Capture the cell that displays the provided text and extract its (X, Y) central coordinate. 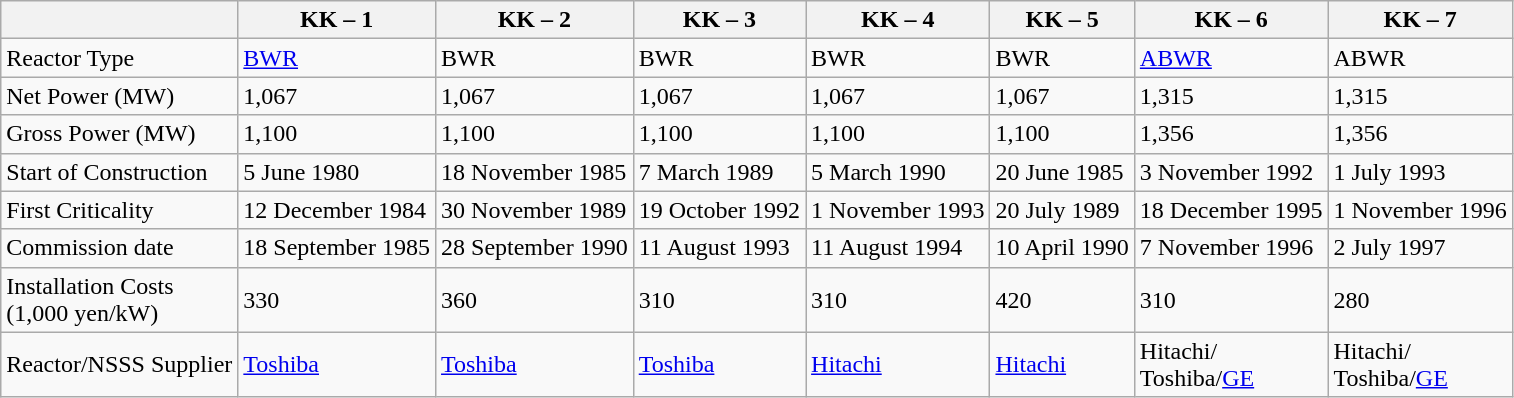
KK – 3 (719, 20)
11 August 1994 (898, 248)
First Criticality (120, 210)
330 (337, 300)
Installation Costs (1,000 yen/kW) (120, 300)
5 March 1990 (898, 172)
3 November 1992 (1231, 172)
Reactor Type (120, 58)
1 November 1993 (898, 210)
KK – 4 (898, 20)
Reactor/NSSS Supplier (120, 364)
KK – 6 (1231, 20)
10 April 1990 (1062, 248)
18 November 1985 (535, 172)
11 August 1993 (719, 248)
Start of Construction (120, 172)
Net Power (MW) (120, 96)
360 (535, 300)
KK – 2 (535, 20)
5 June 1980 (337, 172)
18 September 1985 (337, 248)
7 November 1996 (1231, 248)
28 September 1990 (535, 248)
1 November 1996 (1420, 210)
19 October 1992 (719, 210)
420 (1062, 300)
18 December 1995 (1231, 210)
20 June 1985 (1062, 172)
30 November 1989 (535, 210)
2 July 1997 (1420, 248)
12 December 1984 (337, 210)
Commission date (120, 248)
7 March 1989 (719, 172)
KK – 5 (1062, 20)
20 July 1989 (1062, 210)
1 July 1993 (1420, 172)
280 (1420, 300)
Gross Power (MW) (120, 134)
KK – 7 (1420, 20)
KK – 1 (337, 20)
